Search for the cell housing the specified text and yield its [x, y] center coordinate. 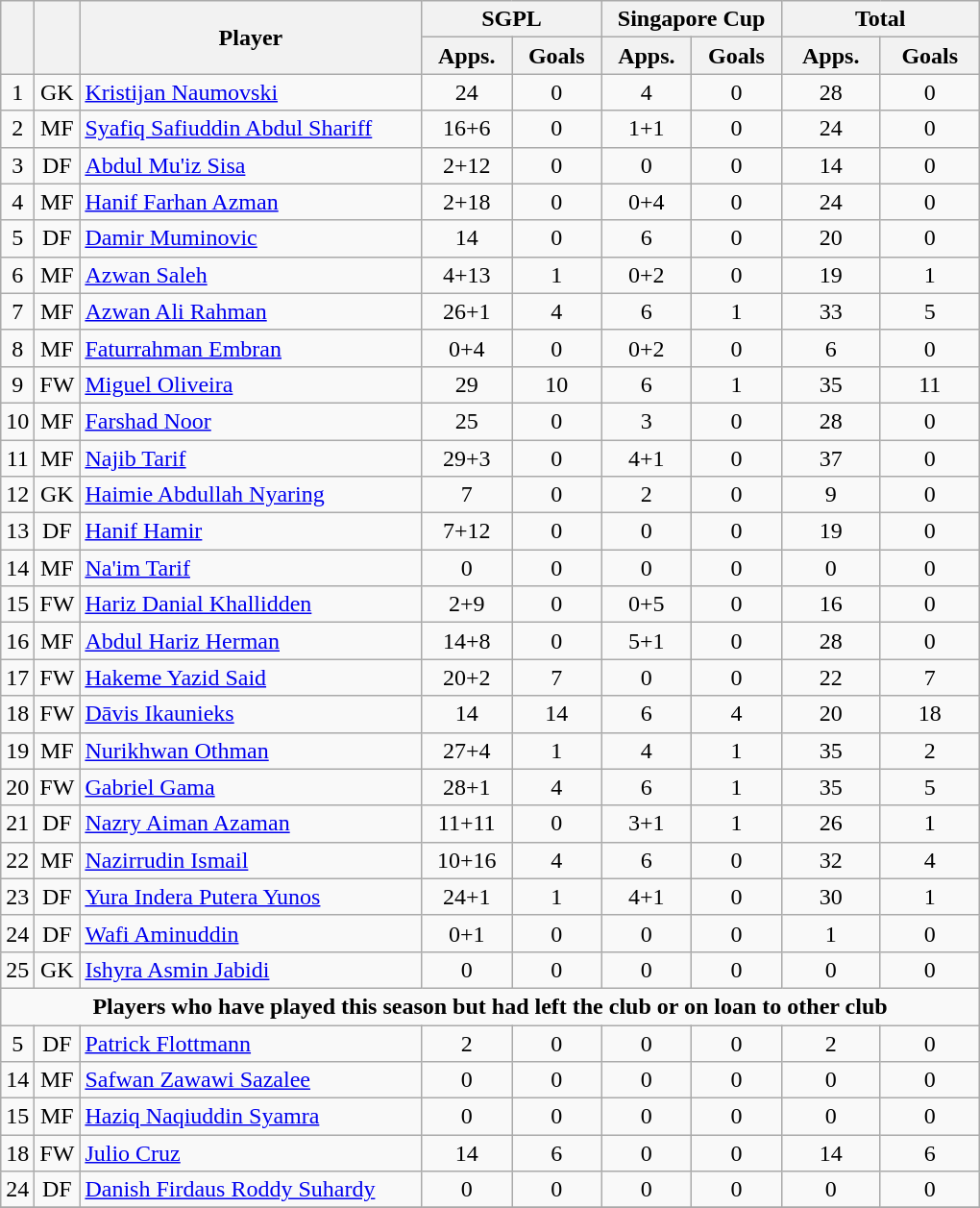
20+2 [467, 678]
26+1 [467, 311]
Patrick Flottmann [251, 1043]
Najib Tarif [251, 458]
Yura Indera Putera Yunos [251, 897]
Wafi Aminuddin [251, 933]
Danish Firdaus Roddy Suhardy [251, 1190]
Farshad Noor [251, 421]
23 [17, 897]
28+1 [467, 787]
Player [251, 37]
Faturrahman Embran [251, 348]
5+1 [647, 641]
17 [17, 678]
1+1 [647, 129]
Azwan Ali Rahman [251, 311]
0+1 [467, 933]
Abdul Hariz Herman [251, 641]
Gabriel Gama [251, 787]
Julio Cruz [251, 1153]
Haziq Naqiuddin Syamra [251, 1117]
30 [830, 897]
4+13 [467, 275]
Dāvis Ikaunieks [251, 714]
2+9 [467, 604]
Ishyra Asmin Jabidi [251, 970]
2+12 [467, 165]
Azwan Saleh [251, 275]
29+3 [467, 458]
Safwan Zawawi Sazalee [251, 1080]
Damir Muminovic [251, 238]
Abdul Mu'iz Sisa [251, 165]
Haimie Abdullah Nyaring [251, 495]
12 [17, 495]
37 [830, 458]
Na'im Tarif [251, 568]
3+1 [647, 824]
Nazirrudin Ismail [251, 860]
SGPL [511, 19]
0+5 [647, 604]
16+6 [467, 129]
Syafiq Safiuddin Abdul Shariff [251, 129]
Hariz Danial Khallidden [251, 604]
Hakeme Yazid Said [251, 678]
Nazry Aiman Azaman [251, 824]
27+4 [467, 751]
2+18 [467, 202]
Miguel Oliveira [251, 384]
7+12 [467, 531]
14+8 [467, 641]
Hanif Hamir [251, 531]
24+1 [467, 897]
11+11 [467, 824]
13 [17, 531]
Nurikhwan Othman [251, 751]
10+16 [467, 860]
26 [830, 824]
32 [830, 860]
8 [17, 348]
21 [17, 824]
Players who have played this season but had left the club or on loan to other club [490, 1006]
29 [467, 384]
33 [830, 311]
Total [880, 19]
Singapore Cup [692, 19]
Hanif Farhan Azman [251, 202]
Kristijan Naumovski [251, 92]
